Identify which cell holds the provided text, then report its [x, y] central coordinate. 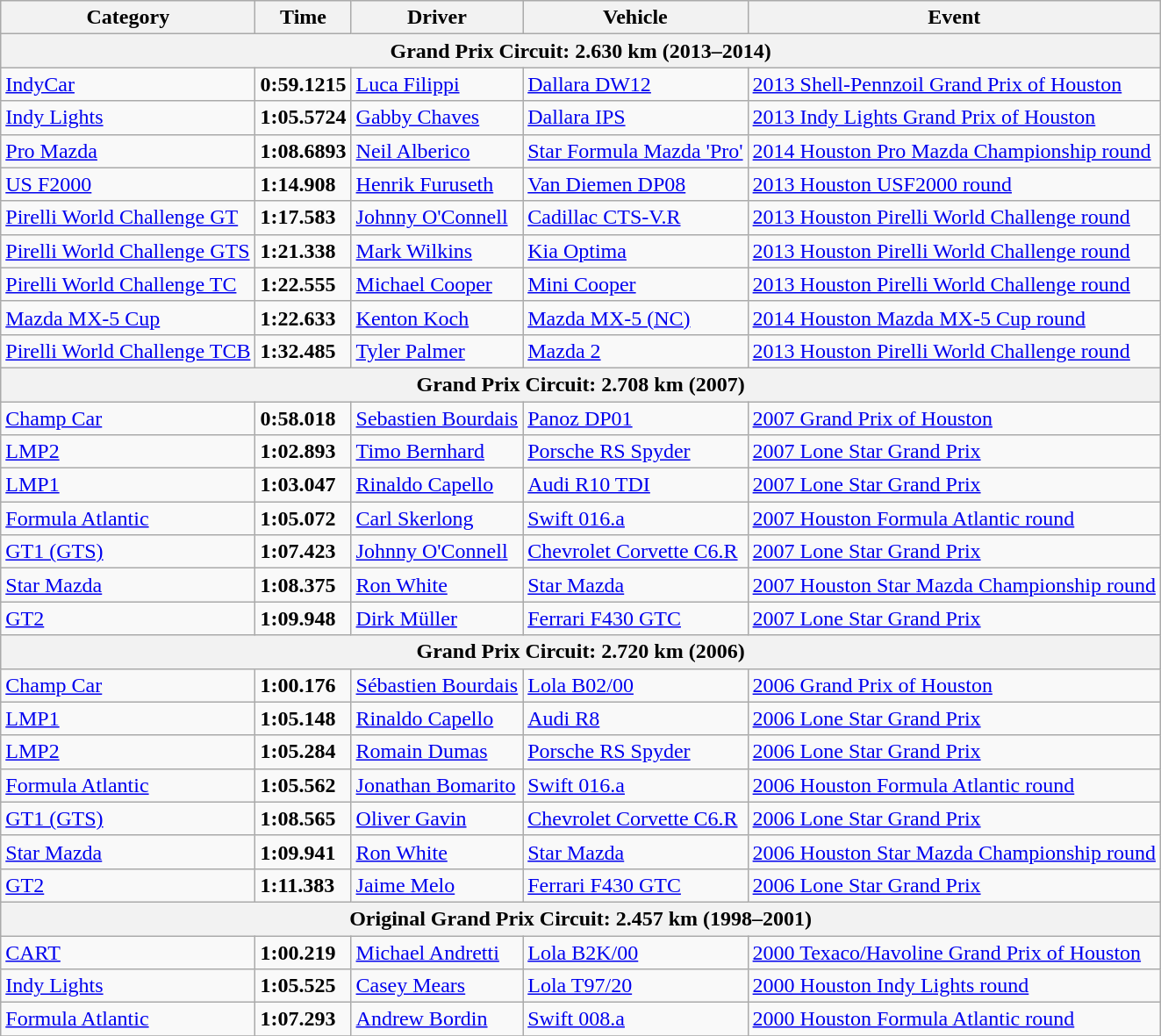
Dallara DW12 [635, 84]
Panoz DP01 [635, 418]
Audi R8 [635, 718]
Jonathan Bomarito [437, 785]
1:00.219 [304, 952]
IndyCar [128, 84]
Pro Mazda [128, 151]
Mazda MX-5 (NC) [635, 318]
Dirk Müller [437, 618]
Casey Mears [437, 986]
Sébastien Bourdais [437, 685]
Lola B2K/00 [635, 952]
1:08.565 [304, 818]
1:00.176 [304, 685]
Dallara IPS [635, 118]
Time [304, 18]
Andrew Bordin [437, 1019]
0:58.018 [304, 418]
Romain Dumas [437, 752]
Vehicle [635, 18]
Mazda MX-5 Cup [128, 318]
Tyler Palmer [437, 351]
Lola B02/00 [635, 685]
Mark Wilkins [437, 251]
2000 Houston Indy Lights round [954, 986]
Driver [437, 18]
2013 Houston USF2000 round [954, 184]
1:07.293 [304, 1019]
Sebastien Bourdais [437, 418]
1:05.072 [304, 518]
Henrik Furuseth [437, 184]
Luca Filippi [437, 84]
1:22.633 [304, 318]
2014 Houston Mazda MX-5 Cup round [954, 318]
CART [128, 952]
1:05.5724 [304, 118]
Pirelli World Challenge TCB [128, 351]
Pirelli World Challenge GT [128, 218]
1:22.555 [304, 284]
Swift 008.a [635, 1019]
Michael Cooper [437, 284]
Pirelli World Challenge TC [128, 284]
Gabby Chaves [437, 118]
Jaime Melo [437, 885]
0:59.1215 [304, 84]
1:17.583 [304, 218]
2006 Grand Prix of Houston [954, 685]
1:05.562 [304, 785]
1:32.485 [304, 351]
2007 Grand Prix of Houston [954, 418]
1:09.941 [304, 852]
2007 Houston Star Mazda Championship round [954, 585]
Pirelli World Challenge GTS [128, 251]
1:11.383 [304, 885]
1:07.423 [304, 552]
1:02.893 [304, 452]
1:08.375 [304, 585]
2014 Houston Pro Mazda Championship round [954, 151]
Kenton Koch [437, 318]
Carl Skerlong [437, 518]
Grand Prix Circuit: 2.708 km (2007) [581, 384]
Timo Bernhard [437, 452]
2013 Shell-Pennzoil Grand Prix of Houston [954, 84]
Kia Optima [635, 251]
1:21.338 [304, 251]
Mini Cooper [635, 284]
Neil Alberico [437, 151]
1:05.525 [304, 986]
2000 Houston Formula Atlantic round [954, 1019]
1:08.6893 [304, 151]
1:09.948 [304, 618]
Grand Prix Circuit: 2.630 km (2013–2014) [581, 51]
1:05.148 [304, 718]
Lola T97/20 [635, 986]
Michael Andretti [437, 952]
2013 Indy Lights Grand Prix of Houston [954, 118]
Mazda 2 [635, 351]
2006 Houston Formula Atlantic round [954, 785]
2000 Texaco/Havoline Grand Prix of Houston [954, 952]
2006 Houston Star Mazda Championship round [954, 852]
US F2000 [128, 184]
Cadillac CTS-V.R [635, 218]
Category [128, 18]
Audi R10 TDI [635, 485]
1:05.284 [304, 752]
1:14.908 [304, 184]
Van Diemen DP08 [635, 184]
Oliver Gavin [437, 818]
Star Formula Mazda 'Pro' [635, 151]
Event [954, 18]
1:03.047 [304, 485]
Grand Prix Circuit: 2.720 km (2006) [581, 652]
Original Grand Prix Circuit: 2.457 km (1998–2001) [581, 918]
2007 Houston Formula Atlantic round [954, 518]
